Capture the cell that displays the provided text and extract its [X, Y] central coordinate. 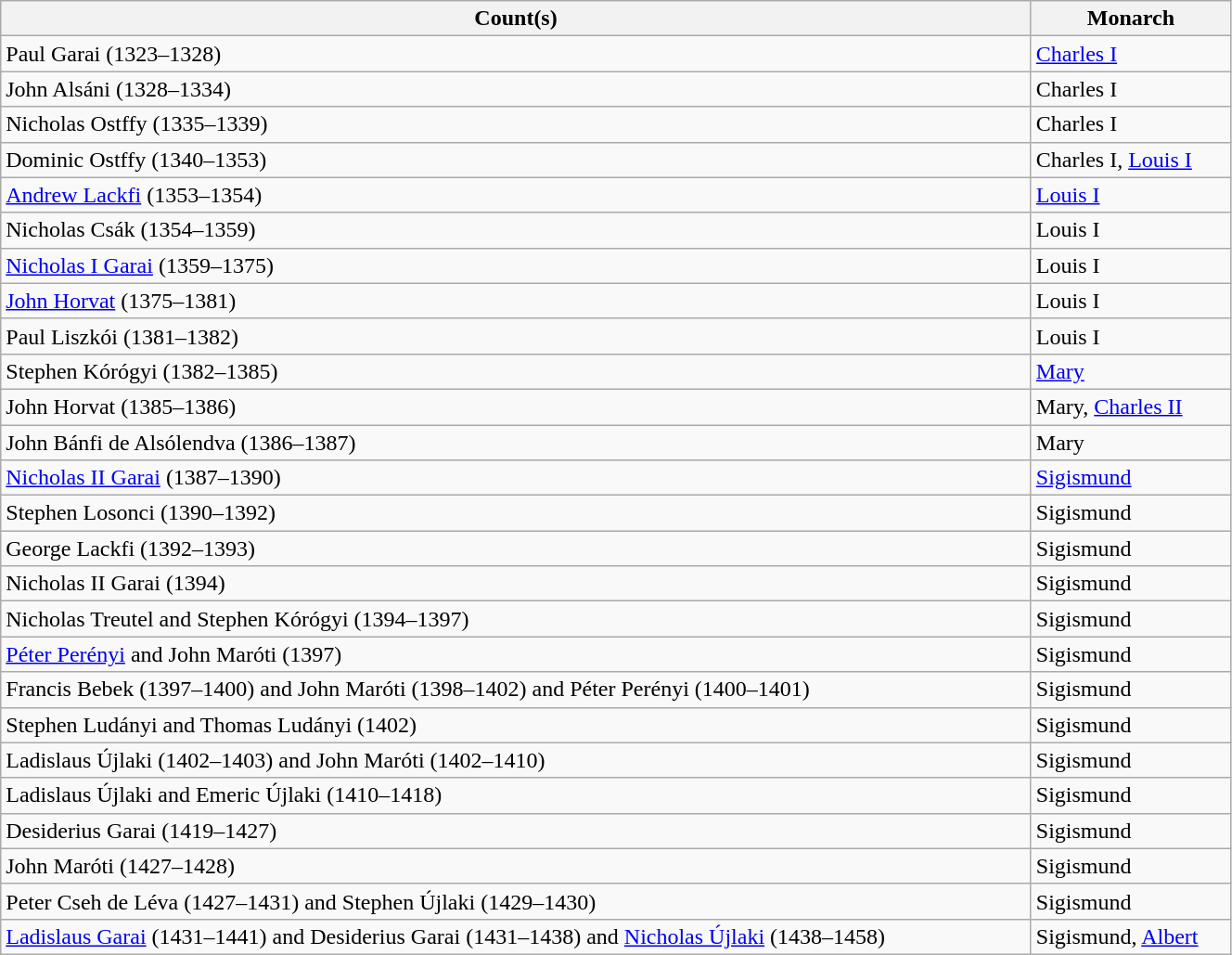
Paul Liszkói (1381–1382) [516, 336]
Nicholas Ostffy (1335–1339) [516, 124]
Stephen Kórógyi (1382–1385) [516, 371]
Ladislaus Újlaki and Emeric Újlaki (1410–1418) [516, 795]
John Bánfi de Alsólendva (1386–1387) [516, 443]
Ladislaus Újlaki (1402–1403) and John Maróti (1402–1410) [516, 760]
Ladislaus Garai (1431–1441) and Desiderius Garai (1431–1438) and Nicholas Újlaki (1438–1458) [516, 936]
John Horvat (1375–1381) [516, 301]
Mary, Charles II [1130, 407]
Francis Bebek (1397–1400) and John Maróti (1398–1402) and Péter Perényi (1400–1401) [516, 690]
Stephen Losonci (1390–1392) [516, 513]
Andrew Lackfi (1353–1354) [516, 195]
John Maróti (1427–1428) [516, 866]
Péter Perényi and John Maróti (1397) [516, 654]
John Alsáni (1328–1334) [516, 89]
Dominic Ostffy (1340–1353) [516, 160]
Stephen Ludányi and Thomas Ludányi (1402) [516, 725]
George Lackfi (1392–1393) [516, 548]
Sigismund, Albert [1130, 936]
Nicholas Treutel and Stephen Kórógyi (1394–1397) [516, 619]
John Horvat (1385–1386) [516, 407]
Paul Garai (1323–1328) [516, 54]
Desiderius Garai (1419–1427) [516, 831]
Nicholas II Garai (1387–1390) [516, 478]
Nicholas Csák (1354–1359) [516, 230]
Charles I, Louis I [1130, 160]
Nicholas I Garai (1359–1375) [516, 265]
Count(s) [516, 19]
Peter Cseh de Léva (1427–1431) and Stephen Újlaki (1429–1430) [516, 901]
Nicholas II Garai (1394) [516, 584]
Monarch [1130, 19]
